Pinpoint the cell where the given text exists, returning its (x, y) midpoint coordinate. 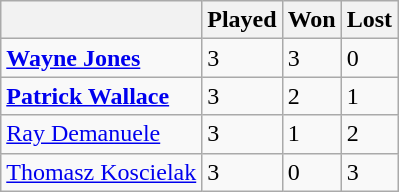
Won (312, 20)
Played (242, 20)
Wayne Jones (102, 58)
Ray Demanuele (102, 134)
Thomasz Koscielak (102, 172)
Lost (369, 20)
Patrick Wallace (102, 96)
